For the text-containing cell, return its midpoint in [X, Y] coordinate format. 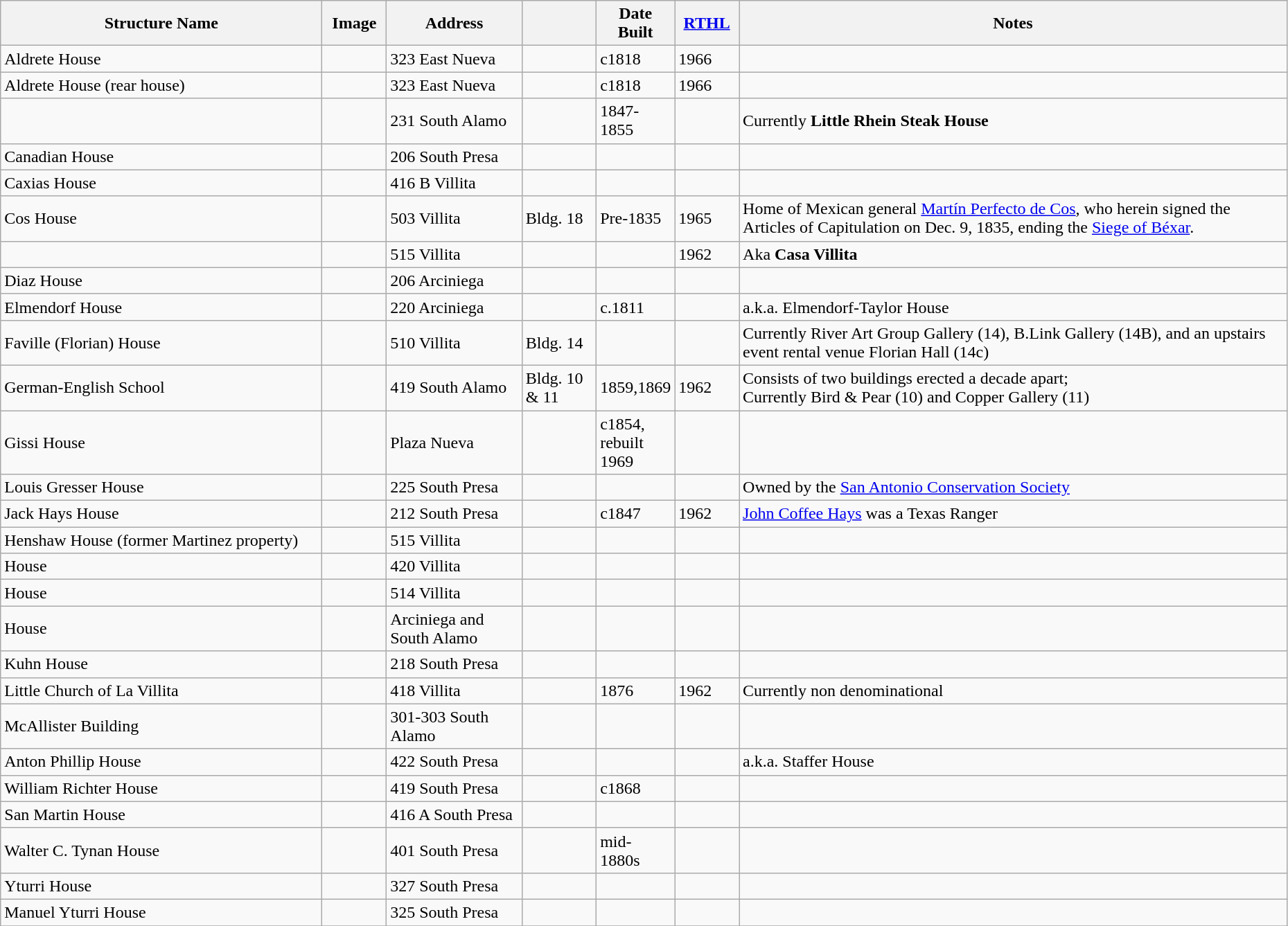
Bldg. 14 [558, 342]
San Martin House [161, 814]
Bldg. 18 [558, 219]
420 Villita [455, 567]
McAllister Building [161, 726]
231 South Alamo [455, 121]
a.k.a. Elmendorf-Taylor House [1013, 307]
419 South Presa [455, 788]
212 South Presa [455, 514]
Aldrete House (rear house) [161, 85]
John Coffee Hays was a Texas Ranger [1013, 514]
325 South Presa [455, 912]
c1847 [636, 514]
a.k.a. Staffer House [1013, 762]
225 South Presa [455, 488]
418 Villita [455, 691]
Canadian House [161, 157]
Notes [1013, 24]
Kuhn House [161, 664]
Gissi House [161, 442]
301-303 South Alamo [455, 726]
c1868 [636, 788]
German-English School [161, 388]
Date Built [636, 24]
1876 [636, 691]
Currently River Art Group Gallery (14), B.Link Gallery (14B), and an upstairs event rental venue Florian Hall (14c) [1013, 342]
c.1811 [636, 307]
206 Arciniega [455, 281]
Faville (Florian) House [161, 342]
1847-1855 [636, 121]
Manuel Yturri House [161, 912]
Pre-1835 [636, 219]
Henshaw House (former Martinez property) [161, 540]
206 South Presa [455, 157]
Currently Little Rhein Steak House [1013, 121]
Image [355, 24]
Elmendorf House [161, 307]
Cos House [161, 219]
Yturri House [161, 886]
1859,1869 [636, 388]
Louis Gresser House [161, 488]
Owned by the San Antonio Conservation Society [1013, 488]
Caxias House [161, 183]
Structure Name [161, 24]
Arciniega and South Alamo [455, 629]
Bldg. 10 & 11 [558, 388]
Anton Phillip House [161, 762]
419 South Alamo [455, 388]
Little Church of La Villita [161, 691]
401 South Presa [455, 851]
Home of Mexican general Martín Perfecto de Cos, who herein signed the Articles of Capitulation on Dec. 9, 1835, ending the Siege of Béxar. [1013, 219]
Walter C. Tynan House [161, 851]
RTHL [707, 24]
Diaz House [161, 281]
Address [455, 24]
Aka Casa Villita [1013, 254]
510 Villita [455, 342]
mid-1880s [636, 851]
Jack Hays House [161, 514]
1965 [707, 219]
422 South Presa [455, 762]
416 A South Presa [455, 814]
Plaza Nueva [455, 442]
218 South Presa [455, 664]
c1854, rebuilt 1969 [636, 442]
220 Arciniega [455, 307]
Currently non denominational [1013, 691]
514 Villita [455, 593]
Consists of two buildings erected a decade apart;Currently Bird & Pear (10) and Copper Gallery (11) [1013, 388]
327 South Presa [455, 886]
Aldrete House [161, 59]
416 B Villita [455, 183]
William Richter House [161, 788]
503 Villita [455, 219]
